Return the [x, y] coordinate for the center point of the cell that contains the specified text.  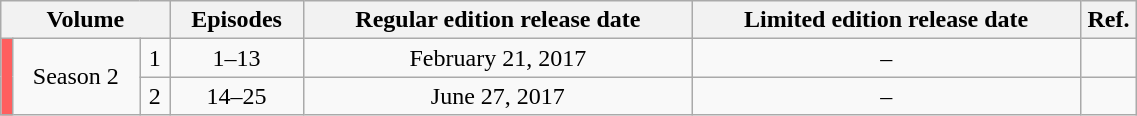
February 21, 2017 [498, 58]
Season 2 [76, 77]
1–13 [237, 58]
Limited edition release date [886, 20]
2 [155, 96]
June 27, 2017 [498, 96]
1 [155, 58]
Ref. [1108, 20]
14–25 [237, 96]
Volume [86, 20]
Regular edition release date [498, 20]
Episodes [237, 20]
